Search for the cell housing the specified text and yield its [x, y] center coordinate. 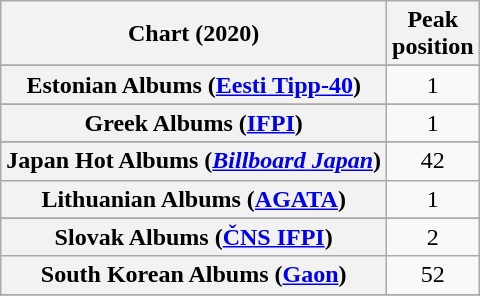
Chart (2020) [194, 34]
Estonian Albums (Eesti Tipp-40) [194, 85]
Lithuanian Albums (AGATA) [194, 199]
Slovak Albums (ČNS IFPI) [194, 237]
Greek Albums (IFPI) [194, 123]
2 [433, 237]
Peakposition [433, 34]
52 [433, 275]
South Korean Albums (Gaon) [194, 275]
42 [433, 161]
Japan Hot Albums (Billboard Japan) [194, 161]
